For the text-containing cell, return its midpoint in (X, Y) coordinate format. 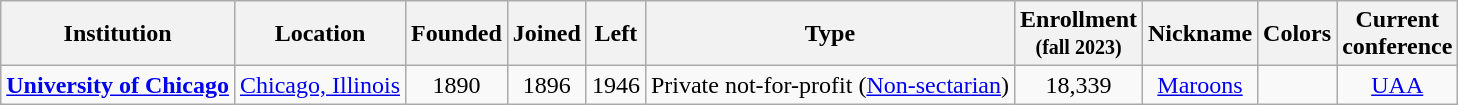
Nickname (1200, 34)
18,339 (1079, 85)
Type (830, 34)
Left (616, 34)
Private not-for-profit (Non-sectarian) (830, 85)
UAA (1398, 85)
Maroons (1200, 85)
Institution (118, 34)
University of Chicago (118, 85)
Location (320, 34)
Colors (1298, 34)
1946 (616, 85)
Currentconference (1398, 34)
1890 (457, 85)
Chicago, Illinois (320, 85)
Enrollment(fall 2023) (1079, 34)
Joined (546, 34)
1896 (546, 85)
Founded (457, 34)
